Extract the [X, Y] coordinate from the center of the cell holding the provided text.  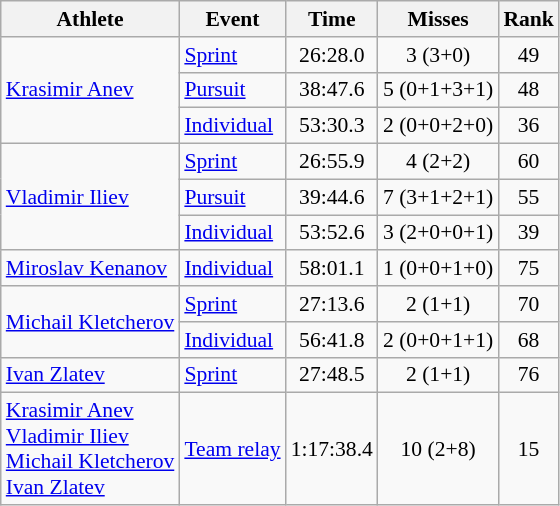
36 [528, 126]
Miroslav Kenanov [90, 269]
Time [332, 19]
Michail Kletcherov [90, 322]
Ivan Zlatev [90, 375]
Athlete [90, 19]
75 [528, 269]
Rank [528, 19]
68 [528, 340]
26:55.9 [332, 162]
2 (0+0+1+1) [438, 340]
4 (2+2) [438, 162]
27:48.5 [332, 375]
Krasimir AnevVladimir IlievMichail KletcherovIvan Zlatev [90, 449]
60 [528, 162]
49 [528, 55]
55 [528, 197]
10 (2+8) [438, 449]
76 [528, 375]
2 (0+0+2+0) [438, 126]
53:30.3 [332, 126]
Event [232, 19]
38:47.6 [332, 90]
Misses [438, 19]
39:44.6 [332, 197]
1:17:38.4 [332, 449]
1 (0+0+1+0) [438, 269]
26:28.0 [332, 55]
56:41.8 [332, 340]
Team relay [232, 449]
Krasimir Anev [90, 90]
53:52.6 [332, 233]
3 (3+0) [438, 55]
15 [528, 449]
27:13.6 [332, 304]
70 [528, 304]
3 (2+0+0+1) [438, 233]
7 (3+1+2+1) [438, 197]
48 [528, 90]
5 (0+1+3+1) [438, 90]
Vladimir Iliev [90, 198]
58:01.1 [332, 269]
39 [528, 233]
